Identify which cell holds the provided text, then report its (X, Y) central coordinate. 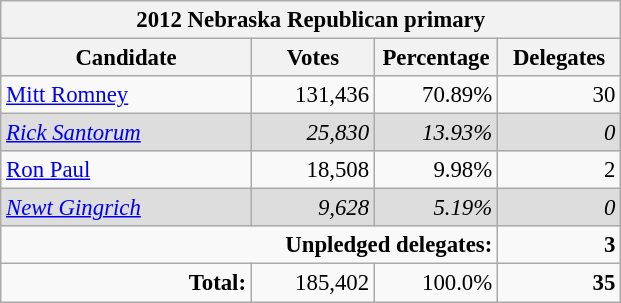
5.19% (436, 208)
Newt Gingrich (126, 208)
131,436 (312, 95)
Unpledged delegates: (250, 245)
30 (560, 95)
100.0% (436, 283)
Delegates (560, 58)
70.89% (436, 95)
25,830 (312, 133)
13.93% (436, 133)
2012 Nebraska Republican primary (311, 20)
Ron Paul (126, 170)
Rick Santorum (126, 133)
3 (560, 245)
2 (560, 170)
Percentage (436, 58)
185,402 (312, 283)
Candidate (126, 58)
18,508 (312, 170)
35 (560, 283)
Votes (312, 58)
Total: (126, 283)
9.98% (436, 170)
9,628 (312, 208)
Mitt Romney (126, 95)
